Pinpoint the cell where the given text exists, returning its [X, Y] midpoint coordinate. 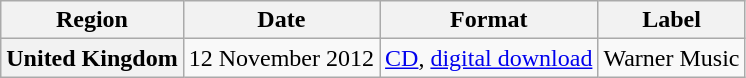
CD, digital download [489, 58]
Format [489, 20]
Date [281, 20]
12 November 2012 [281, 58]
Region [92, 20]
Label [672, 20]
United Kingdom [92, 58]
Warner Music [672, 58]
